Identify which cell holds the provided text, then report its (X, Y) central coordinate. 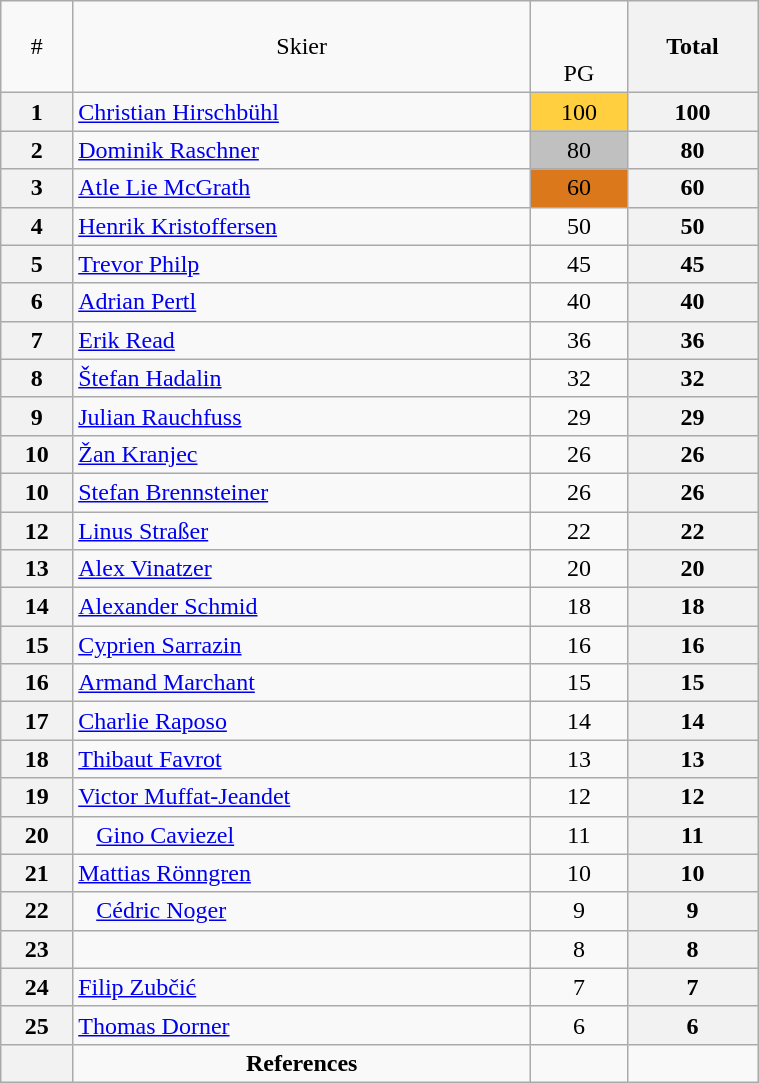
2 (37, 150)
Victor Muffat-Jeandet (302, 797)
5 (37, 264)
4 (37, 226)
23 (37, 949)
19 (37, 797)
24 (37, 987)
17 (37, 721)
PG (580, 47)
3 (37, 188)
Henrik Kristoffersen (302, 226)
Charlie Raposo (302, 721)
Thibaut Favrot (302, 759)
Cédric Noger (302, 911)
Stefan Brennsteiner (302, 492)
References (302, 1063)
Julian Rauchfuss (302, 416)
Alexander Schmid (302, 607)
1 (37, 112)
Thomas Dorner (302, 1025)
Christian Hirschbühl (302, 112)
Cyprien Sarrazin (302, 645)
Filip Zubčić (302, 987)
Skier (302, 47)
Adrian Pertl (302, 302)
25 (37, 1025)
Armand Marchant (302, 683)
Gino Caviezel (302, 835)
# (37, 47)
Dominik Raschner (302, 150)
Alex Vinatzer (302, 569)
21 (37, 873)
Mattias Rönngren (302, 873)
Erik Read (302, 340)
Štefan Hadalin (302, 378)
Linus Straßer (302, 531)
Atle Lie McGrath (302, 188)
Žan Kranjec (302, 454)
Total (692, 47)
Trevor Philp (302, 264)
